Return the (x, y) coordinate for the center point of the cell that contains the specified text.  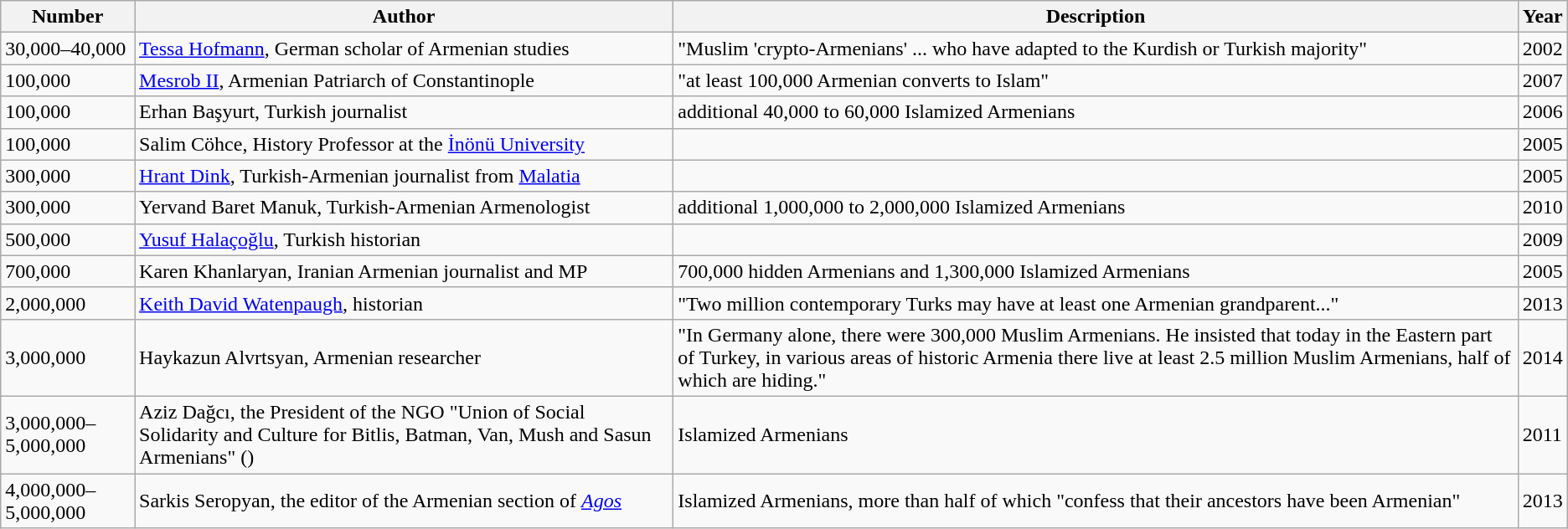
Aziz Dağcı, the President of the NGO "Union of Social Solidarity and Culture for Bitlis, Batman, Van, Mush and Sasun Armenians" () (404, 434)
2,000,000 (68, 303)
"at least 100,000 Armenian converts to Islam" (1096, 80)
2014 (1543, 357)
3,000,000–5,000,000 (68, 434)
Karen Khanlaryan, Iranian Armenian journalist and MP (404, 271)
"Muslim 'crypto-Armenians' ... who have adapted to the Kurdish or Turkish majority" (1096, 49)
Islamized Armenians (1096, 434)
700,000 hidden Armenians and 1,300,000 Islamized Armenians (1096, 271)
Hrant Dink, Turkish-Armenian journalist from Malatia (404, 176)
Author (404, 17)
additional 1,000,000 to 2,000,000 Islamized Armenians (1096, 208)
4,000,000–5,000,000 (68, 501)
Islamized Armenians, more than half of which "confess that their ancestors have been Armenian" (1096, 501)
Salim Cöhce, History Professor at the İnönü University (404, 144)
2002 (1543, 49)
2009 (1543, 239)
"Two million contemporary Turks may have at least one Armenian grandparent..." (1096, 303)
700,000 (68, 271)
2007 (1543, 80)
30,000–40,000 (68, 49)
2010 (1543, 208)
Mesrob II, Armenian Patriarch of Constantinople (404, 80)
Sarkis Seropyan, the editor of the Armenian section of Agos (404, 501)
500,000 (68, 239)
Haykazun Alvrtsyan, Armenian researcher (404, 357)
Number (68, 17)
3,000,000 (68, 357)
Description (1096, 17)
Keith David Watenpaugh, historian (404, 303)
Erhan Başyurt, Turkish journalist (404, 112)
2011 (1543, 434)
Tessa Hofmann, German scholar of Armenian studies (404, 49)
2006 (1543, 112)
additional 40,000 to 60,000 Islamized Armenians (1096, 112)
Yusuf Halaçoğlu, Turkish historian (404, 239)
Year (1543, 17)
Yervand Baret Manuk, Turkish-Armenian Armenologist (404, 208)
